Return the [x, y] coordinate for the center point of the cell that contains the specified text.  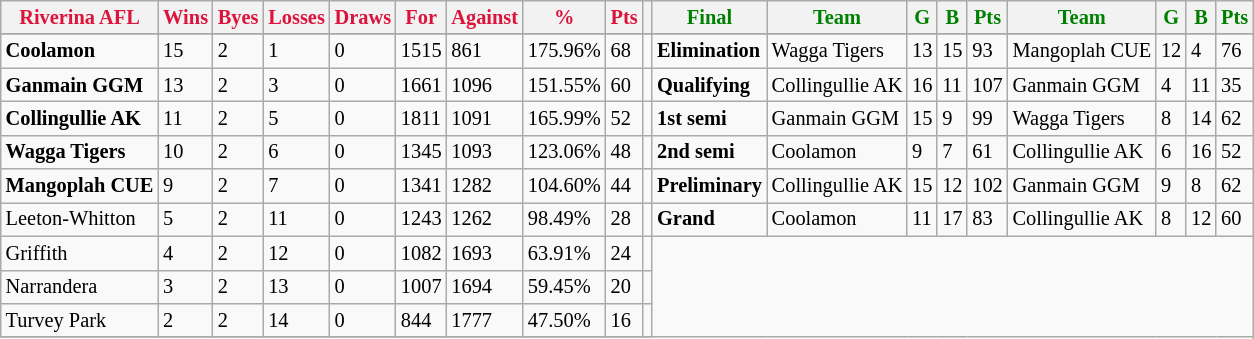
1243 [421, 219]
Against [484, 17]
1693 [484, 253]
1262 [484, 219]
17 [952, 219]
98.49% [564, 219]
1515 [421, 51]
Elimination [710, 51]
1282 [484, 186]
861 [484, 51]
1345 [421, 152]
Preliminary [710, 186]
68 [624, 51]
Leeton-Whitton [80, 219]
Final [710, 17]
Riverina AFL [80, 17]
Qualifying [710, 85]
107 [987, 85]
1093 [484, 152]
Turvey Park [80, 320]
1 [296, 51]
28 [624, 219]
1661 [421, 85]
Losses [296, 17]
Byes [238, 17]
% [564, 17]
123.06% [564, 152]
Narrandera [80, 287]
1341 [421, 186]
Wins [186, 17]
1091 [484, 118]
102 [987, 186]
93 [987, 51]
63.91% [564, 253]
47.50% [564, 320]
10 [186, 152]
151.55% [564, 85]
20 [624, 287]
165.99% [564, 118]
48 [624, 152]
1st semi [710, 118]
104.60% [564, 186]
35 [1234, 85]
83 [987, 219]
175.96% [564, 51]
For [421, 17]
76 [1234, 51]
99 [987, 118]
1694 [484, 287]
Griffith [80, 253]
1096 [484, 85]
844 [421, 320]
24 [624, 253]
1777 [484, 320]
1007 [421, 287]
Grand [710, 219]
1082 [421, 253]
61 [987, 152]
1811 [421, 118]
44 [624, 186]
2nd semi [710, 152]
59.45% [564, 287]
Draws [363, 17]
